Determine the (x, y) coordinate at the center of the cell enclosing the given text.  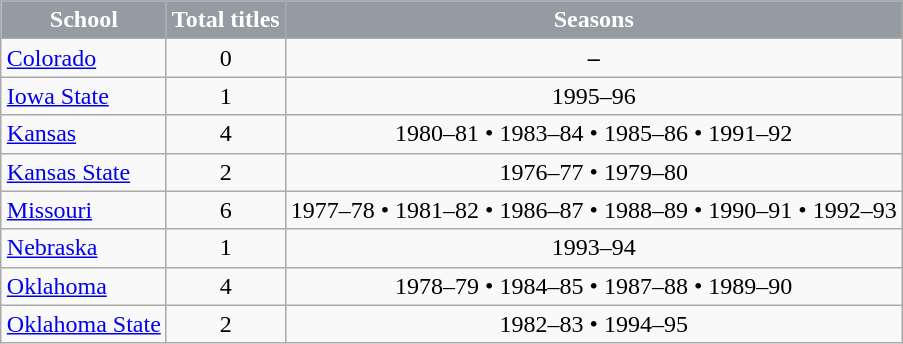
Seasons (594, 20)
1977–78 • 1981–82 • 1986–87 • 1988–89 • 1990–91 • 1992–93 (594, 210)
Colorado (84, 58)
1980–81 • 1983–84 • 1985–86 • 1991–92 (594, 134)
0 (226, 58)
Kansas State (84, 172)
School (84, 20)
1976–77 • 1979–80 (594, 172)
1993–94 (594, 248)
Nebraska (84, 248)
1978–79 • 1984–85 • 1987–88 • 1989–90 (594, 286)
Missouri (84, 210)
Oklahoma State (84, 324)
1995–96 (594, 96)
1982–83 • 1994–95 (594, 324)
Total titles (226, 20)
6 (226, 210)
Iowa State (84, 96)
Kansas (84, 134)
– (594, 58)
Oklahoma (84, 286)
